Return the [x, y] coordinate for the center point of the cell that contains the specified text.  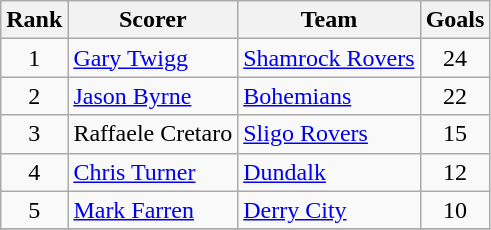
Bohemians [329, 96]
22 [455, 96]
Sligo Rovers [329, 134]
2 [34, 96]
5 [34, 210]
Shamrock Rovers [329, 58]
Derry City [329, 210]
Dundalk [329, 172]
Team [329, 20]
Jason Byrne [153, 96]
4 [34, 172]
Scorer [153, 20]
Chris Turner [153, 172]
3 [34, 134]
15 [455, 134]
24 [455, 58]
10 [455, 210]
Rank [34, 20]
1 [34, 58]
Gary Twigg [153, 58]
12 [455, 172]
Raffaele Cretaro [153, 134]
Mark Farren [153, 210]
Goals [455, 20]
